Provide the [x, y] coordinate of the cell's center where the given text is located.  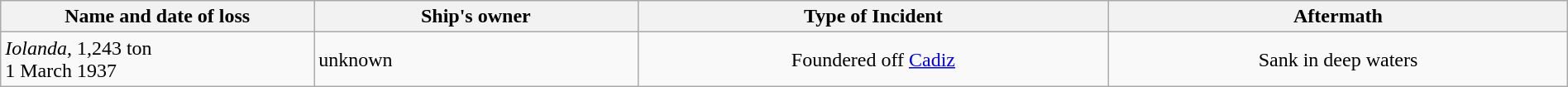
Name and date of loss [157, 17]
unknown [476, 60]
Aftermath [1338, 17]
Iolanda, 1,243 ton1 March 1937 [157, 60]
Type of Incident [873, 17]
Ship's owner [476, 17]
Foundered off Cadiz [873, 60]
Sank in deep waters [1338, 60]
